Extract the (X, Y) coordinate from the center of the cell holding the provided text.  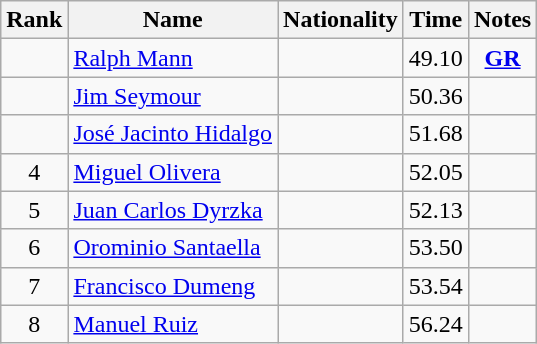
Rank (34, 20)
Ralph Mann (173, 58)
José Jacinto Hidalgo (173, 134)
4 (34, 172)
5 (34, 210)
52.13 (436, 210)
52.05 (436, 172)
Francisco Dumeng (173, 286)
Nationality (341, 20)
Juan Carlos Dyrzka (173, 210)
7 (34, 286)
53.50 (436, 248)
50.36 (436, 96)
6 (34, 248)
8 (34, 324)
GR (502, 58)
56.24 (436, 324)
Notes (502, 20)
Orominio Santaella (173, 248)
51.68 (436, 134)
Time (436, 20)
49.10 (436, 58)
Miguel Olivera (173, 172)
53.54 (436, 286)
Manuel Ruiz (173, 324)
Name (173, 20)
Jim Seymour (173, 96)
